Output the [X, Y] coordinate of the center of the cell containing the given text.  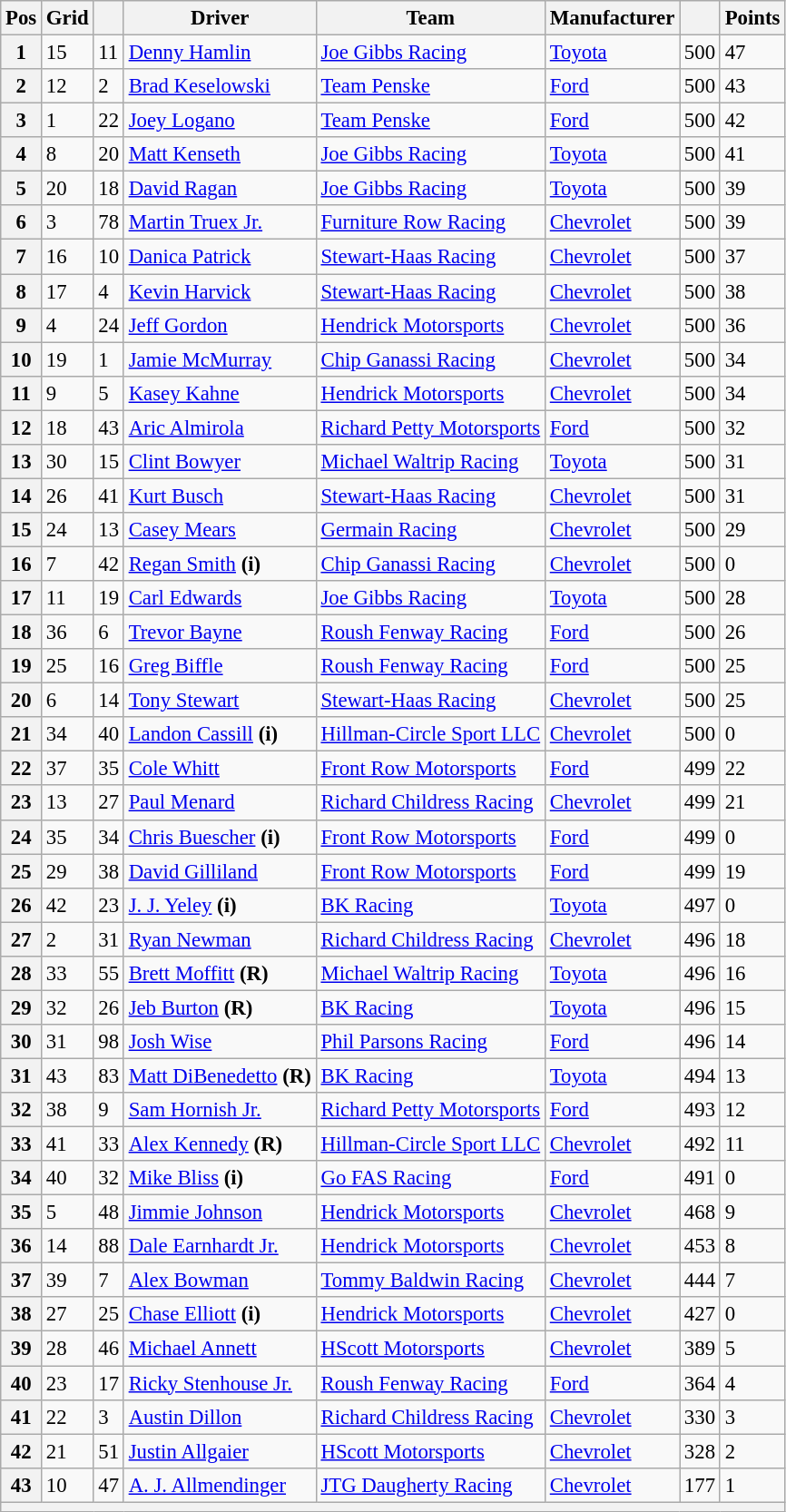
Ricky Stenhouse Jr. [220, 1383]
Team [430, 18]
Matt DiBenedetto (R) [220, 1075]
389 [701, 1349]
Jeb Burton (R) [220, 1007]
83 [109, 1075]
David Gilliland [220, 871]
364 [701, 1383]
Joey Logano [220, 121]
Tommy Baldwin Racing [430, 1281]
Kevin Harvick [220, 291]
Jimmie Johnson [220, 1213]
493 [701, 1110]
492 [701, 1144]
Grid [67, 18]
Furniture Row Racing [430, 222]
Paul Menard [220, 803]
55 [109, 974]
Chase Elliott (i) [220, 1315]
494 [701, 1075]
Jeff Gordon [220, 325]
177 [701, 1485]
Josh Wise [220, 1042]
Phil Parsons Racing [430, 1042]
Cole Whitt [220, 769]
Denny Hamlin [220, 53]
Kurt Busch [220, 496]
Brad Keselowski [220, 86]
444 [701, 1281]
328 [701, 1451]
Chris Buescher (i) [220, 837]
A. J. Allmendinger [220, 1485]
Carl Edwards [220, 598]
Alex Kennedy (R) [220, 1144]
Alex Bowman [220, 1281]
Dale Earnhardt Jr. [220, 1246]
Ryan Newman [220, 939]
Brett Moffitt (R) [220, 974]
78 [109, 222]
David Ragan [220, 189]
497 [701, 905]
48 [109, 1213]
88 [109, 1246]
Driver [220, 18]
Justin Allgaier [220, 1451]
Austin Dillon [220, 1417]
Sam Hornish Jr. [220, 1110]
Martin Truex Jr. [220, 222]
Points [752, 18]
JTG Daugherty Racing [430, 1485]
Matt Kenseth [220, 154]
Casey Mears [220, 530]
453 [701, 1246]
Michael Annett [220, 1349]
46 [109, 1349]
J. J. Yeley (i) [220, 905]
330 [701, 1417]
491 [701, 1178]
Landon Cassill (i) [220, 734]
Germain Racing [430, 530]
51 [109, 1451]
Pos [22, 18]
Go FAS Racing [430, 1178]
Manufacturer [612, 18]
Tony Stewart [220, 701]
Mike Bliss (i) [220, 1178]
427 [701, 1315]
Trevor Bayne [220, 633]
Regan Smith (i) [220, 564]
Aric Almirola [220, 427]
Kasey Kahne [220, 393]
Greg Biffle [220, 666]
Danica Patrick [220, 257]
468 [701, 1213]
Jamie McMurray [220, 359]
98 [109, 1042]
Clint Bowyer [220, 462]
